Find where the given text appears and provide that cell's center as (x, y) coordinate. 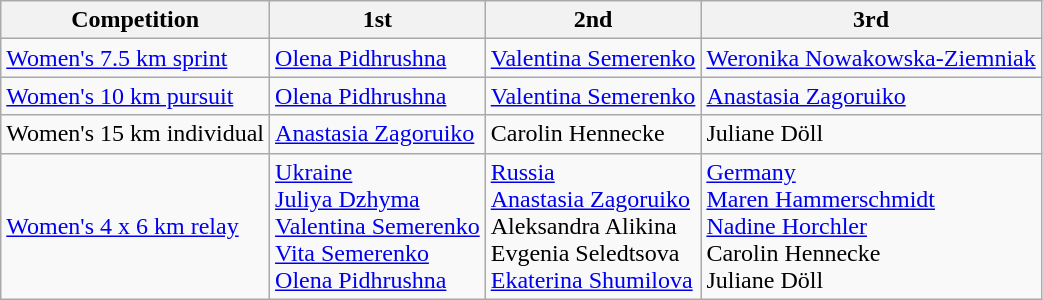
Competition (136, 20)
RussiaAnastasia ZagoruikoAleksandra AlikinaEvgenia SeledtsovaEkaterina Shumilova (593, 226)
Women's 10 km pursuit (136, 96)
Carolin Hennecke (593, 134)
Women's 7.5 km sprint (136, 58)
2nd (593, 20)
3rd (871, 20)
UkraineJuliya DzhymaValentina SemerenkoVita SemerenkoOlena Pidhrushna (378, 226)
Juliane Döll (871, 134)
Weronika Nowakowska-Ziemniak (871, 58)
Women's 4 x 6 km relay (136, 226)
Women's 15 km individual (136, 134)
GermanyMaren HammerschmidtNadine HorchlerCarolin HenneckeJuliane Döll (871, 226)
1st (378, 20)
